Return the [X, Y] coordinate for the center point of the cell that contains the specified text.  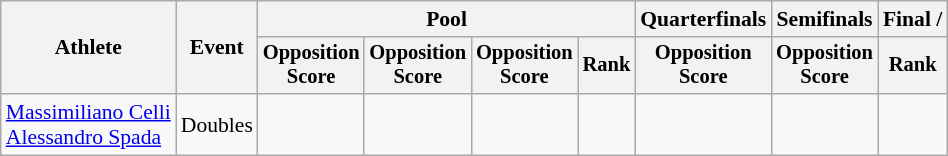
Semifinals [824, 19]
Athlete [88, 48]
Pool [446, 19]
Quarterfinals [703, 19]
Final / [913, 19]
Event [217, 48]
Doubles [217, 124]
Massimiliano CelliAlessandro Spada [88, 124]
